From the cell containing the given text, extract its center point as [x, y] coordinate. 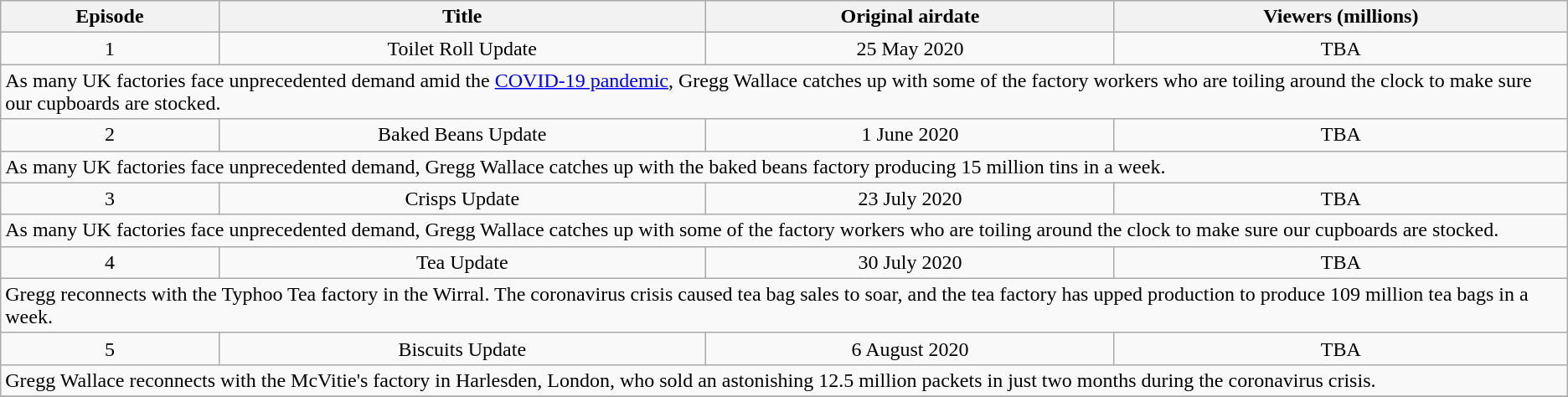
As many UK factories face unprecedented demand, Gregg Wallace catches up with the baked beans factory producing 15 million tins in a week. [784, 167]
1 June 2020 [910, 135]
1 [110, 49]
Biscuits Update [462, 348]
2 [110, 135]
Crisps Update [462, 198]
Original airdate [910, 17]
3 [110, 198]
23 July 2020 [910, 198]
30 July 2020 [910, 262]
Episode [110, 17]
Title [462, 17]
Viewers (millions) [1340, 17]
Baked Beans Update [462, 135]
25 May 2020 [910, 49]
5 [110, 348]
Toilet Roll Update [462, 49]
4 [110, 262]
6 August 2020 [910, 348]
Tea Update [462, 262]
